Return the [x, y] coordinate for the center point of the cell that contains the specified text.  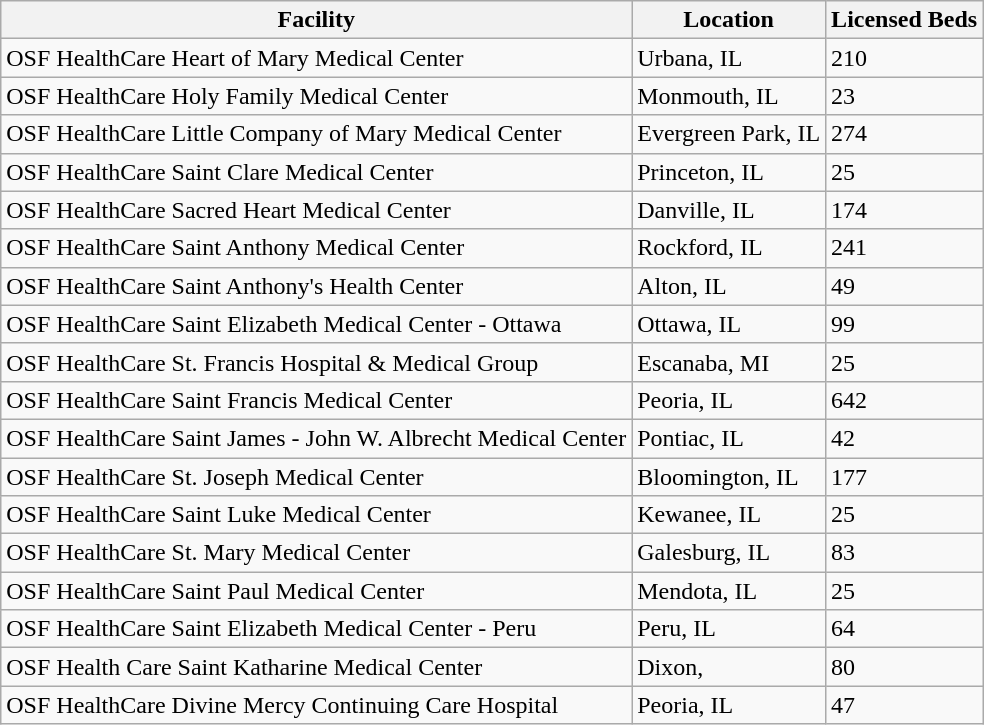
Peru, IL [729, 629]
Escanaba, MI [729, 362]
42 [904, 438]
Licensed Beds [904, 20]
64 [904, 629]
Facility [316, 20]
80 [904, 667]
OSF HealthCare Heart of Mary Medical Center [316, 58]
241 [904, 248]
Location [729, 20]
Bloomington, IL [729, 477]
OSF HealthCare Saint Elizabeth Medical Center - Peru [316, 629]
OSF HealthCare Saint Elizabeth Medical Center - Ottawa [316, 324]
OSF HealthCare St. Francis Hospital & Medical Group [316, 362]
Monmouth, IL [729, 96]
Evergreen Park, IL [729, 134]
OSF HealthCare Holy Family Medical Center [316, 96]
OSF HealthCare St. Joseph Medical Center [316, 477]
OSF HealthCare Saint Anthony Medical Center [316, 248]
Urbana, IL [729, 58]
174 [904, 210]
OSF HealthCare Saint Paul Medical Center [316, 591]
274 [904, 134]
23 [904, 96]
Galesburg, IL [729, 553]
Princeton, IL [729, 172]
OSF Health Care Saint Katharine Medical Center [316, 667]
210 [904, 58]
Mendota, IL [729, 591]
99 [904, 324]
642 [904, 400]
49 [904, 286]
OSF HealthCare Saint Anthony's Health Center [316, 286]
Danville, IL [729, 210]
OSF HealthCare Divine Mercy Continuing Care Hospital [316, 705]
OSF HealthCare Saint Francis Medical Center [316, 400]
47 [904, 705]
Alton, IL [729, 286]
OSF HealthCare Saint Clare Medical Center [316, 172]
Ottawa, IL [729, 324]
OSF HealthCare St. Mary Medical Center [316, 553]
Pontiac, IL [729, 438]
OSF HealthCare Saint James - John W. Albrecht Medical Center [316, 438]
Dixon, [729, 667]
Rockford, IL [729, 248]
OSF HealthCare Sacred Heart Medical Center [316, 210]
OSF HealthCare Saint Luke Medical Center [316, 515]
177 [904, 477]
83 [904, 553]
OSF HealthCare Little Company of Mary Medical Center [316, 134]
Kewanee, IL [729, 515]
